Find where the given text appears and provide that cell's center as [X, Y] coordinate. 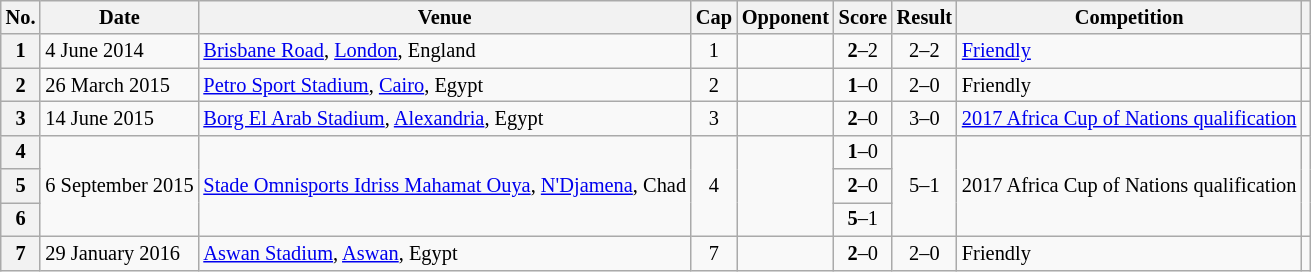
Competition [1129, 17]
3–0 [924, 118]
14 June 2015 [119, 118]
Petro Sport Stadium, Cairo, Egypt [444, 85]
Score [863, 17]
Opponent [786, 17]
Brisbane Road, London, England [444, 51]
4 June 2014 [119, 51]
Date [119, 17]
6 [21, 219]
Borg El Arab Stadium, Alexandria, Egypt [444, 118]
Aswan Stadium, Aswan, Egypt [444, 253]
No. [21, 17]
6 September 2015 [119, 186]
26 March 2015 [119, 85]
Result [924, 17]
Stade Omnisports Idriss Mahamat Ouya, N'Djamena, Chad [444, 186]
Cap [714, 17]
Venue [444, 17]
5 [21, 186]
29 January 2016 [119, 253]
